For the text-containing cell, return its midpoint in (X, Y) coordinate format. 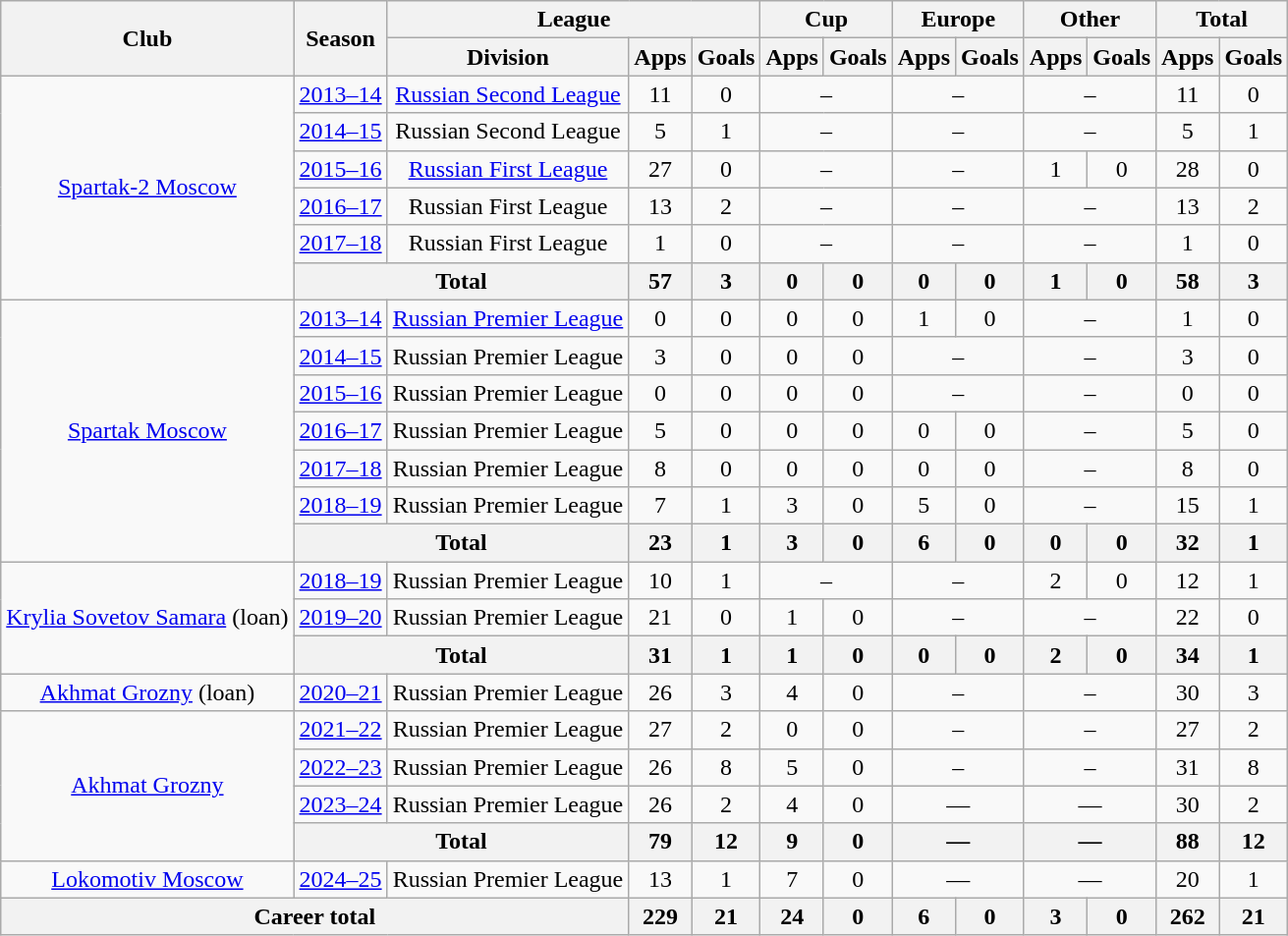
88 (1188, 842)
34 (1188, 655)
Club (147, 38)
2019–20 (340, 618)
20 (1188, 879)
Akhmat Grozny (loan) (147, 692)
22 (1188, 618)
League (574, 20)
229 (660, 916)
2020–21 (340, 692)
Other (1090, 20)
Division (508, 57)
57 (660, 281)
28 (1188, 169)
262 (1188, 916)
23 (660, 543)
10 (660, 580)
Europe (958, 20)
Career total (314, 916)
Lokomotiv Moscow (147, 879)
2023–24 (340, 804)
Akhmat Grozny (147, 786)
2024–25 (340, 879)
2022–23 (340, 767)
9 (792, 842)
Spartak Moscow (147, 430)
Season (340, 38)
2021–22 (340, 730)
58 (1188, 281)
15 (1188, 506)
79 (660, 842)
Spartak-2 Moscow (147, 188)
Cup (826, 20)
Krylia Sovetov Samara (loan) (147, 618)
32 (1188, 543)
24 (792, 916)
